Find where the given text appears and provide that cell's center as (X, Y) coordinate. 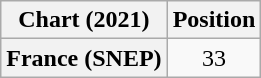
France (SNEP) (84, 58)
33 (214, 58)
Chart (2021) (84, 20)
Position (214, 20)
